Provide the [x, y] coordinate of the cell's center where the given text is located.  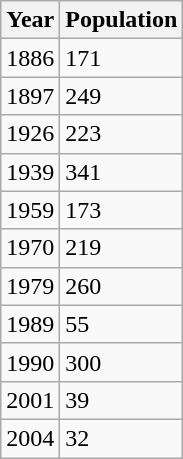
1926 [30, 134]
1939 [30, 172]
171 [122, 58]
2001 [30, 400]
1897 [30, 96]
260 [122, 286]
300 [122, 362]
249 [122, 96]
219 [122, 248]
223 [122, 134]
173 [122, 210]
1979 [30, 286]
341 [122, 172]
1970 [30, 248]
1959 [30, 210]
1989 [30, 324]
2004 [30, 438]
1886 [30, 58]
Year [30, 20]
1990 [30, 362]
32 [122, 438]
39 [122, 400]
Population [122, 20]
55 [122, 324]
